Extract the [X, Y] coordinate from the center of the cell holding the provided text.  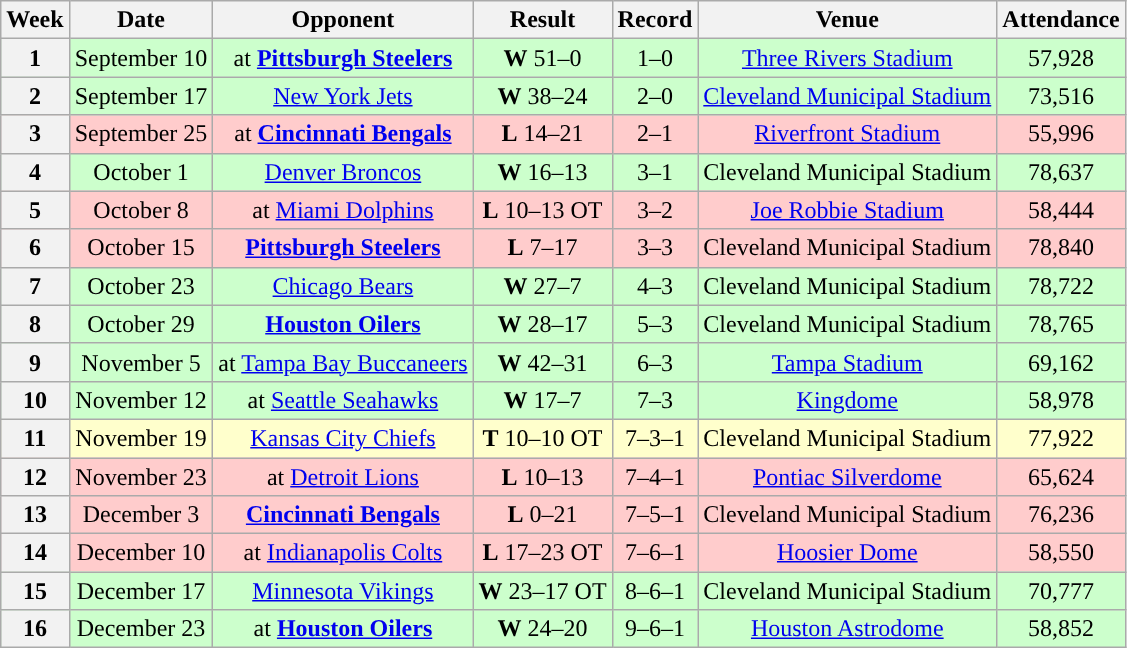
at Indianapolis Colts [343, 553]
November 12 [141, 400]
10 [35, 400]
16 [35, 629]
W 24–20 [542, 629]
at Houston Oilers [343, 629]
70,777 [1061, 591]
at Tampa Bay Buccaneers [343, 362]
W 16–13 [542, 172]
L 0–21 [542, 515]
Tampa Stadium [848, 362]
November 23 [141, 477]
Denver Broncos [343, 172]
4 [35, 172]
58,852 [1061, 629]
Chicago Bears [343, 286]
December 17 [141, 591]
October 15 [141, 248]
W 42–31 [542, 362]
9–6–1 [655, 629]
December 3 [141, 515]
W 27–7 [542, 286]
5–3 [655, 324]
November 19 [141, 438]
3–3 [655, 248]
at Miami Dolphins [343, 210]
78,765 [1061, 324]
14 [35, 553]
3–2 [655, 210]
13 [35, 515]
3–1 [655, 172]
58,444 [1061, 210]
W 28–17 [542, 324]
5 [35, 210]
57,928 [1061, 58]
Record [655, 20]
Opponent [343, 20]
Joe Robbie Stadium [848, 210]
78,840 [1061, 248]
2 [35, 96]
T 10–10 OT [542, 438]
L 10–13 [542, 477]
58,978 [1061, 400]
December 10 [141, 553]
Kansas City Chiefs [343, 438]
Week [35, 20]
78,637 [1061, 172]
12 [35, 477]
at Pittsburgh Steelers [343, 58]
W 23–17 OT [542, 591]
1–0 [655, 58]
7–5–1 [655, 515]
October 23 [141, 286]
September 17 [141, 96]
Pontiac Silverdome [848, 477]
Date [141, 20]
55,996 [1061, 134]
October 8 [141, 210]
W 51–0 [542, 58]
at Seattle Seahawks [343, 400]
7–6–1 [655, 553]
7–3–1 [655, 438]
October 1 [141, 172]
76,236 [1061, 515]
Houston Oilers [343, 324]
September 25 [141, 134]
Pittsburgh Steelers [343, 248]
Cincinnati Bengals [343, 515]
Houston Astrodome [848, 629]
W 17–7 [542, 400]
L 17–23 OT [542, 553]
7 [35, 286]
11 [35, 438]
L 7–17 [542, 248]
8–6–1 [655, 591]
at Detroit Lions [343, 477]
Kingdome [848, 400]
Three Rivers Stadium [848, 58]
October 29 [141, 324]
65,624 [1061, 477]
Result [542, 20]
Attendance [1061, 20]
September 10 [141, 58]
Hoosier Dome [848, 553]
New York Jets [343, 96]
58,550 [1061, 553]
December 23 [141, 629]
2–1 [655, 134]
6 [35, 248]
7–3 [655, 400]
at Cincinnati Bengals [343, 134]
1 [35, 58]
Venue [848, 20]
15 [35, 591]
L 14–21 [542, 134]
73,516 [1061, 96]
Minnesota Vikings [343, 591]
8 [35, 324]
9 [35, 362]
3 [35, 134]
77,922 [1061, 438]
November 5 [141, 362]
7–4–1 [655, 477]
4–3 [655, 286]
L 10–13 OT [542, 210]
6–3 [655, 362]
Riverfront Stadium [848, 134]
2–0 [655, 96]
69,162 [1061, 362]
W 38–24 [542, 96]
78,722 [1061, 286]
